Detect which cell encompasses the target text, then output its (X, Y) center coordinate. 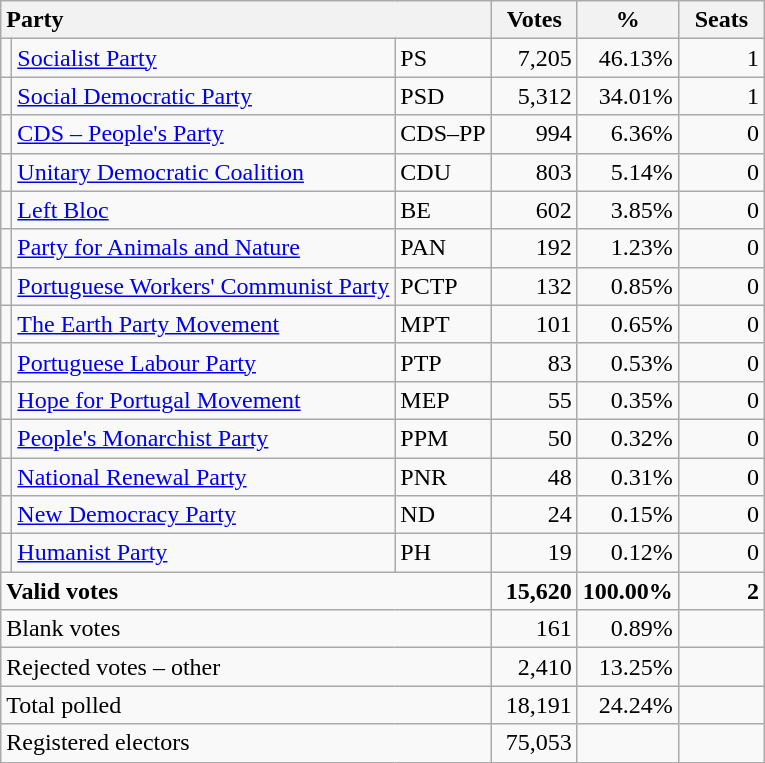
Unitary Democratic Coalition (204, 172)
Social Democratic Party (204, 96)
24.24% (628, 705)
55 (534, 400)
6.36% (628, 134)
100.00% (628, 591)
Humanist Party (204, 553)
CDS–PP (443, 134)
15,620 (534, 591)
Socialist Party (204, 58)
Registered electors (246, 743)
7,205 (534, 58)
0.31% (628, 477)
0.35% (628, 400)
75,053 (534, 743)
0.53% (628, 362)
46.13% (628, 58)
People's Monarchist Party (204, 438)
2 (721, 591)
994 (534, 134)
2,410 (534, 667)
Portuguese Workers' Communist Party (204, 286)
ND (443, 515)
602 (534, 210)
% (628, 20)
PS (443, 58)
101 (534, 324)
13.25% (628, 667)
18,191 (534, 705)
Hope for Portugal Movement (204, 400)
0.12% (628, 553)
PAN (443, 248)
PTP (443, 362)
5.14% (628, 172)
PPM (443, 438)
83 (534, 362)
Seats (721, 20)
0.85% (628, 286)
803 (534, 172)
Votes (534, 20)
34.01% (628, 96)
0.32% (628, 438)
BE (443, 210)
National Renewal Party (204, 477)
0.89% (628, 629)
Party for Animals and Nature (204, 248)
Blank votes (246, 629)
192 (534, 248)
3.85% (628, 210)
5,312 (534, 96)
Party (246, 20)
24 (534, 515)
Left Bloc (204, 210)
0.15% (628, 515)
Rejected votes – other (246, 667)
MEP (443, 400)
PSD (443, 96)
CDU (443, 172)
1.23% (628, 248)
161 (534, 629)
New Democracy Party (204, 515)
PH (443, 553)
19 (534, 553)
MPT (443, 324)
The Earth Party Movement (204, 324)
PNR (443, 477)
Portuguese Labour Party (204, 362)
48 (534, 477)
Total polled (246, 705)
132 (534, 286)
PCTP (443, 286)
50 (534, 438)
0.65% (628, 324)
CDS – People's Party (204, 134)
Valid votes (246, 591)
